Return the (X, Y) coordinate for the center point of the cell that contains the specified text.  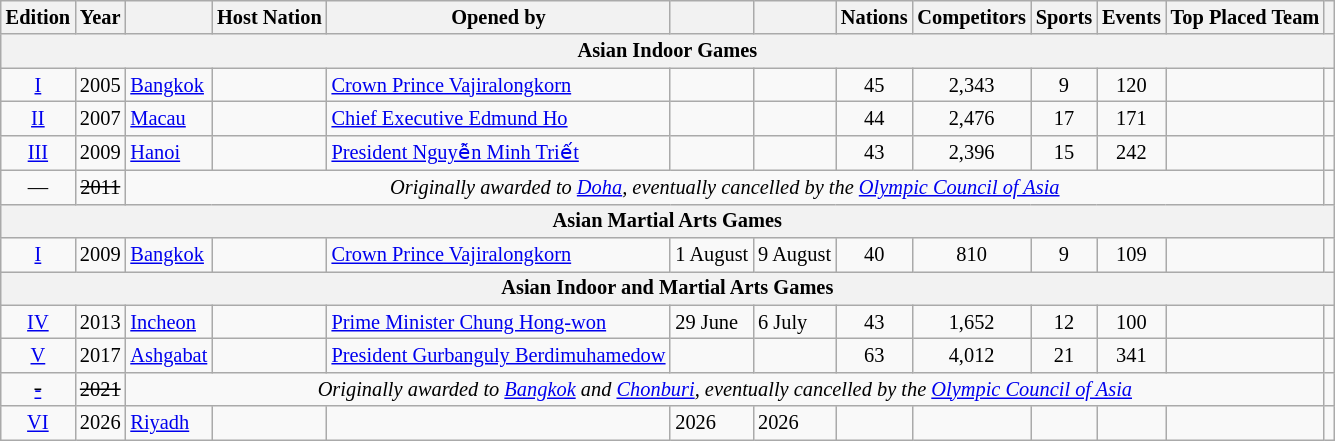
Year (100, 17)
Chief Executive Edmund Ho (499, 118)
Asian Martial Arts Games (668, 221)
2021 (100, 389)
V (38, 355)
VI (38, 423)
1 August (712, 254)
Host Nation (269, 17)
President Nguyễn Minh Triết (499, 152)
Asian Indoor and Martial Arts Games (668, 288)
II (38, 118)
810 (971, 254)
15 (1064, 152)
Events (1132, 17)
29 June (712, 322)
2013 (100, 322)
Incheon (168, 322)
— (38, 187)
1,652 (971, 322)
63 (874, 355)
171 (1132, 118)
Competitors (971, 17)
Nations (874, 17)
- (38, 389)
4,012 (971, 355)
Hanoi (168, 152)
120 (1132, 85)
12 (1064, 322)
President Gurbanguly Berdimuhamedow (499, 355)
45 (874, 85)
Top Placed Team (1245, 17)
109 (1132, 254)
9 August (794, 254)
40 (874, 254)
IV (38, 322)
17 (1064, 118)
242 (1132, 152)
Edition (38, 17)
341 (1132, 355)
2,343 (971, 85)
2005 (100, 85)
2011 (100, 187)
Prime Minister Chung Hong-won (499, 322)
Originally awarded to Bangkok and Chonburi, eventually cancelled by the Olympic Council of Asia (724, 389)
Asian Indoor Games (668, 51)
6 July (794, 322)
Macau (168, 118)
Riyadh (168, 423)
2,396 (971, 152)
21 (1064, 355)
44 (874, 118)
Opened by (499, 17)
Sports (1064, 17)
2,476 (971, 118)
2007 (100, 118)
100 (1132, 322)
III (38, 152)
Originally awarded to Doha, eventually cancelled by the Olympic Council of Asia (724, 187)
Ashgabat (168, 355)
2017 (100, 355)
